Locate the cell with the specified text and output its (X, Y) center coordinate. 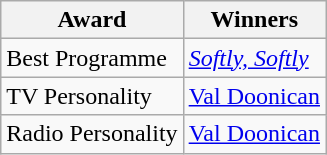
TV Personality (92, 96)
Radio Personality (92, 134)
Award (92, 20)
Softly, Softly (254, 58)
Best Programme (92, 58)
Winners (254, 20)
